From the cell containing the given text, extract its center point as [X, Y] coordinate. 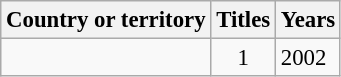
Titles [244, 20]
Country or territory [106, 20]
1 [244, 58]
2002 [308, 58]
Years [308, 20]
